For the text-containing cell, return its midpoint in (X, Y) coordinate format. 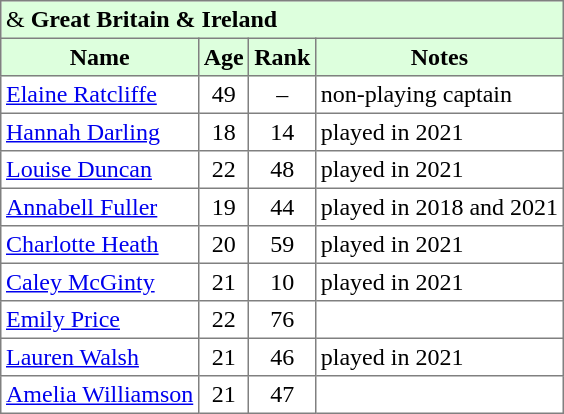
10 (282, 282)
Louise Duncan (100, 170)
Age (223, 57)
46 (282, 357)
non-playing captain (440, 95)
Lauren Walsh (100, 357)
Annabell Fuller (100, 207)
49 (223, 95)
47 (282, 395)
Name (100, 57)
– (282, 95)
44 (282, 207)
played in 2018 and 2021 (440, 207)
48 (282, 170)
19 (223, 207)
& Great Britain & Ireland (282, 20)
Rank (282, 57)
20 (223, 245)
14 (282, 132)
18 (223, 132)
59 (282, 245)
Charlotte Heath (100, 245)
Notes (440, 57)
Caley McGinty (100, 282)
Emily Price (100, 320)
Hannah Darling (100, 132)
Amelia Williamson (100, 395)
Elaine Ratcliffe (100, 95)
76 (282, 320)
